Determine the (x, y) coordinate at the center of the cell enclosing the given text.  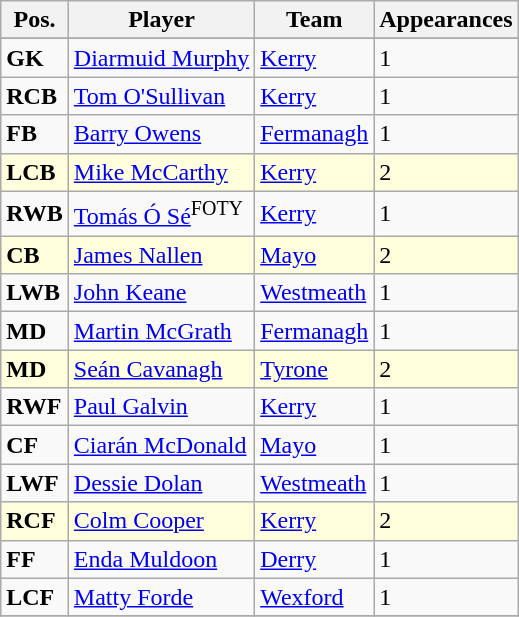
Paul Galvin (161, 407)
Appearances (446, 20)
Barry Owens (161, 134)
LWF (35, 483)
FB (35, 134)
Martin McGrath (161, 331)
GK (35, 58)
LWB (35, 293)
Tom O'Sullivan (161, 96)
Tomás Ó SéFOTY (161, 214)
RWB (35, 214)
Colm Cooper (161, 521)
Dessie Dolan (161, 483)
Enda Muldoon (161, 559)
Diarmuid Murphy (161, 58)
CF (35, 445)
RCB (35, 96)
Matty Forde (161, 597)
Seán Cavanagh (161, 369)
FF (35, 559)
Team (314, 20)
James Nallen (161, 255)
Mike McCarthy (161, 172)
Ciarán McDonald (161, 445)
RWF (35, 407)
LCF (35, 597)
Tyrone (314, 369)
Derry (314, 559)
John Keane (161, 293)
Player (161, 20)
RCF (35, 521)
CB (35, 255)
Wexford (314, 597)
LCB (35, 172)
Pos. (35, 20)
